Locate the cell with the specified text and output its (x, y) center coordinate. 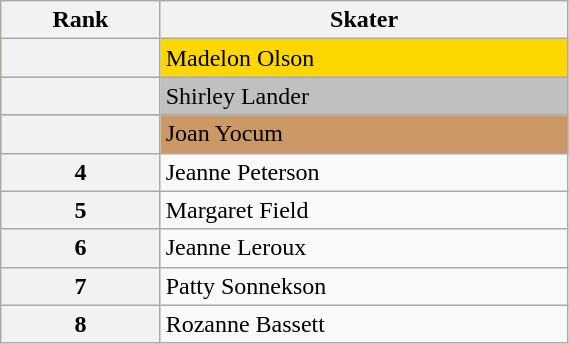
4 (80, 172)
8 (80, 324)
Jeanne Peterson (364, 172)
Shirley Lander (364, 96)
7 (80, 286)
Skater (364, 20)
Patty Sonnekson (364, 286)
Rank (80, 20)
Madelon Olson (364, 58)
Rozanne Bassett (364, 324)
5 (80, 210)
6 (80, 248)
Margaret Field (364, 210)
Joan Yocum (364, 134)
Jeanne Leroux (364, 248)
